For the text-containing cell, return its midpoint in (X, Y) coordinate format. 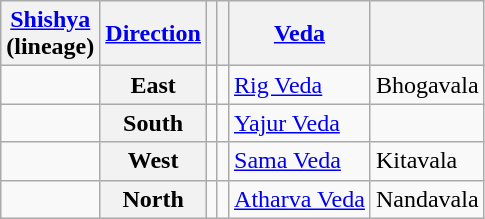
Bhogavala (427, 85)
Shishya(lineage) (50, 34)
South (154, 123)
Direction (154, 34)
West (154, 161)
Atharva Veda (300, 199)
Yajur Veda (300, 123)
East (154, 85)
North (154, 199)
Sama Veda (300, 161)
Rig Veda (300, 85)
Kitavala (427, 161)
Nandavala (427, 199)
Veda (300, 34)
